Search for the cell housing the specified text and yield its (x, y) center coordinate. 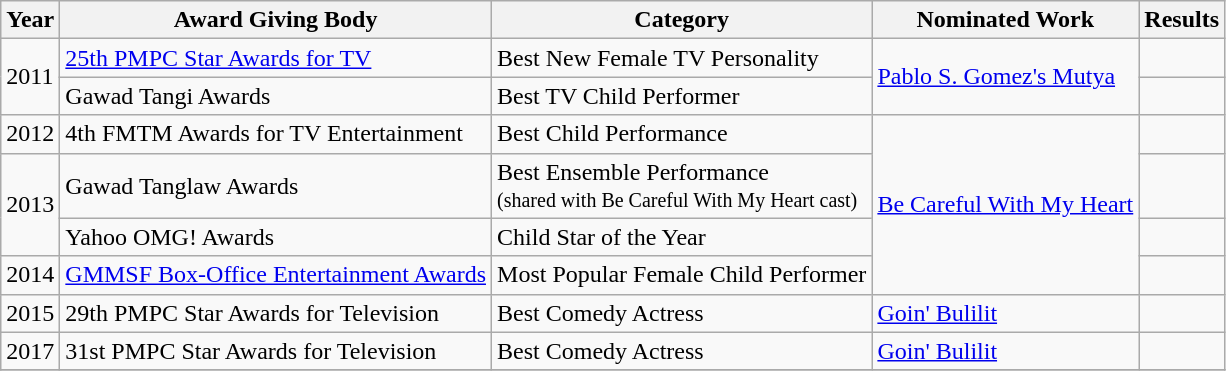
29th PMPC Star Awards for Television (276, 313)
Best Ensemble Performance (shared with Be Careful With My Heart cast) (682, 186)
2014 (30, 275)
Yahoo OMG! Awards (276, 237)
Nominated Work (1006, 20)
2015 (30, 313)
2013 (30, 204)
25th PMPC Star Awards for TV (276, 58)
Pablo S. Gomez's Mutya (1006, 77)
GMMSF Box-Office Entertainment Awards (276, 275)
4th FMTM Awards for TV Entertainment (276, 134)
2011 (30, 77)
2012 (30, 134)
Award Giving Body (276, 20)
Gawad Tanglaw Awards (276, 186)
Be Careful With My Heart (1006, 204)
31st PMPC Star Awards for Television (276, 351)
Most Popular Female Child Performer (682, 275)
Best TV Child Performer (682, 96)
Year (30, 20)
Category (682, 20)
Gawad Tangi Awards (276, 96)
Best New Female TV Personality (682, 58)
Child Star of the Year (682, 237)
2017 (30, 351)
Best Child Performance (682, 134)
Results (1182, 20)
